Provide the [X, Y] coordinate of the cell's center where the given text is located.  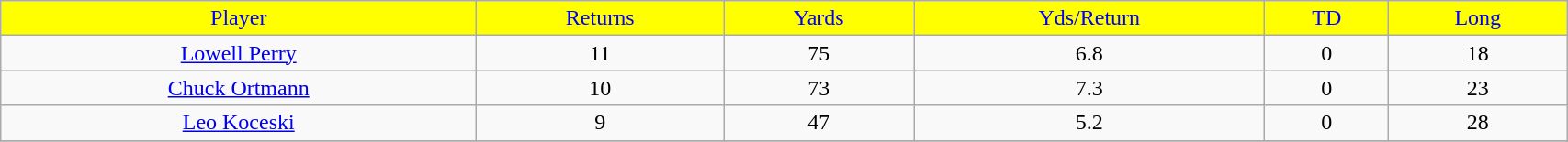
28 [1478, 123]
18 [1478, 53]
Player [239, 18]
5.2 [1089, 123]
Leo Koceski [239, 123]
7.3 [1089, 88]
10 [601, 88]
Lowell Perry [239, 53]
Long [1478, 18]
Yds/Return [1089, 18]
47 [819, 123]
Returns [601, 18]
73 [819, 88]
Yards [819, 18]
75 [819, 53]
TD [1326, 18]
23 [1478, 88]
11 [601, 53]
9 [601, 123]
Chuck Ortmann [239, 88]
6.8 [1089, 53]
